Determine the [X, Y] coordinate at the center of the cell enclosing the given text.  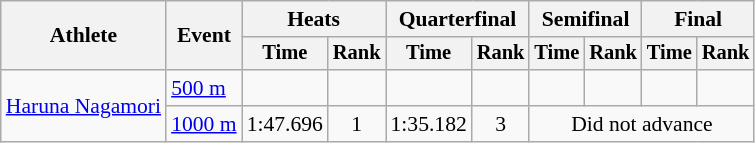
Quarterfinal [458, 19]
Athlete [84, 36]
3 [501, 124]
Did not advance [642, 124]
1000 m [204, 124]
1:35.182 [429, 124]
Heats [314, 19]
Haruna Nagamori [84, 106]
1:47.696 [285, 124]
500 m [204, 88]
Event [204, 36]
Final [698, 19]
Semifinal [585, 19]
1 [357, 124]
